Return the [x, y] coordinate for the center point of the cell that contains the specified text.  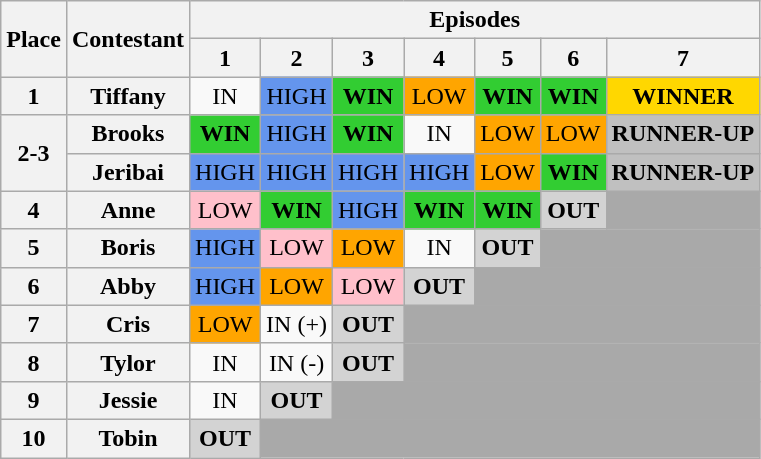
Anne [128, 210]
Cris [128, 324]
Jeribai [128, 172]
WINNER [683, 96]
Boris [128, 248]
IN (-) [297, 362]
9 [34, 400]
Contestant [128, 39]
10 [34, 438]
2-3 [34, 153]
Episodes [475, 20]
Tobin [128, 438]
Jessie [128, 400]
Brooks [128, 134]
IN (+) [297, 324]
3 [368, 58]
Place [34, 39]
Tiffany [128, 96]
8 [34, 362]
Abby [128, 286]
Tylor [128, 362]
2 [297, 58]
